For the text-containing cell, return its midpoint in [X, Y] coordinate format. 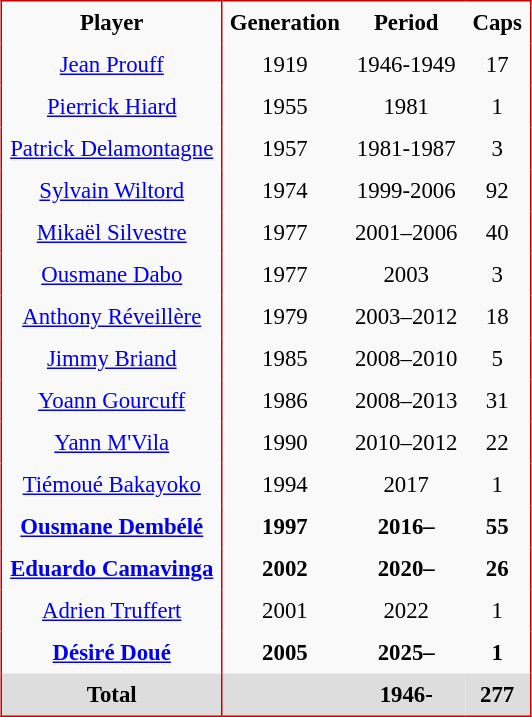
1957 [285, 149]
1990 [285, 443]
Ousmane Dembélé [112, 527]
Patrick Delamontagne [112, 149]
2001 [285, 611]
2005 [285, 653]
2002 [285, 569]
1986 [285, 401]
55 [498, 527]
31 [498, 401]
Anthony Réveillère [112, 317]
22 [498, 443]
Yoann Gourcuff [112, 401]
1981 [406, 107]
Jimmy Briand [112, 359]
1955 [285, 107]
Jean Prouff [112, 65]
2001–2006 [406, 233]
2022 [406, 611]
Sylvain Wiltord [112, 191]
1985 [285, 359]
Tiémoué Bakayoko [112, 485]
26 [498, 569]
Adrien Truffert [112, 611]
2017 [406, 485]
Mikaël Silvestre [112, 233]
17 [498, 65]
92 [498, 191]
Total [112, 696]
2003 [406, 275]
2008–2010 [406, 359]
2008–2013 [406, 401]
2010–2012 [406, 443]
Period [406, 22]
1997 [285, 527]
1919 [285, 65]
Caps [498, 22]
Generation [285, 22]
Yann M'Vila [112, 443]
1946-1949 [406, 65]
2003–2012 [406, 317]
1999-2006 [406, 191]
2025– [406, 653]
2016– [406, 527]
1974 [285, 191]
Pierrick Hiard [112, 107]
2020– [406, 569]
18 [498, 317]
Player [112, 22]
1946- [406, 696]
1994 [285, 485]
Eduardo Camavinga [112, 569]
1981-1987 [406, 149]
1979 [285, 317]
Désiré Doué [112, 653]
5 [498, 359]
Ousmane Dabo [112, 275]
40 [498, 233]
277 [498, 696]
